Determine the (X, Y) coordinate at the center of the cell enclosing the given text.  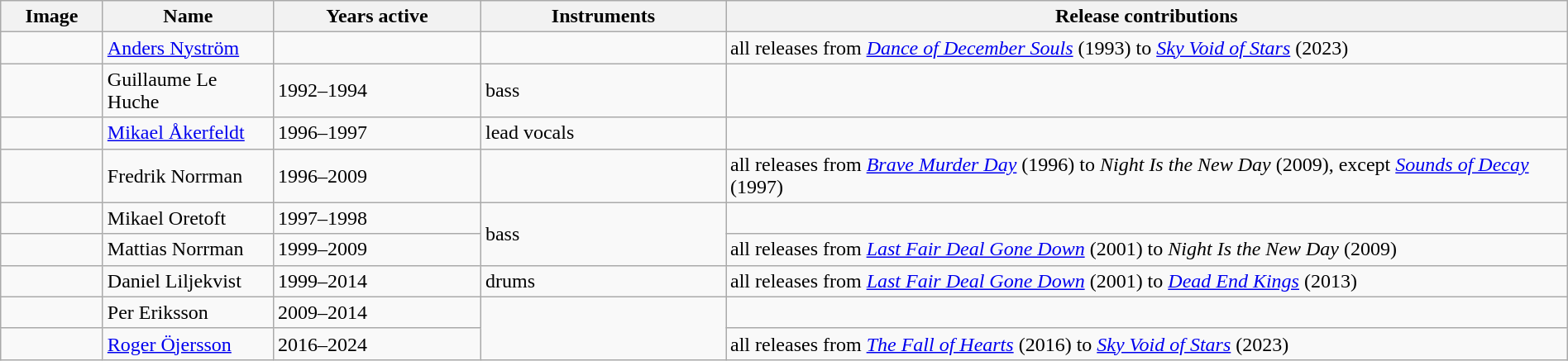
all releases from Last Fair Deal Gone Down (2001) to Dead End Kings (2013) (1147, 281)
Release contributions (1147, 17)
all releases from Dance of December Souls (1993) to Sky Void of Stars (2023) (1147, 48)
1999–2014 (377, 281)
Mikael Åkerfeldt (188, 133)
all releases from Brave Murder Day (1996) to Night Is the New Day (2009), except Sounds of Decay (1997) (1147, 175)
Mattias Norrman (188, 249)
Name (188, 17)
drums (603, 281)
1999–2009 (377, 249)
1992–1994 (377, 91)
1997–1998 (377, 218)
2016–2024 (377, 344)
1996–2009 (377, 175)
Fredrik Norrman (188, 175)
all releases from The Fall of Hearts (2016) to Sky Void of Stars (2023) (1147, 344)
2009–2014 (377, 312)
Per Eriksson (188, 312)
Anders Nyström (188, 48)
Daniel Liljekvist (188, 281)
all releases from Last Fair Deal Gone Down (2001) to Night Is the New Day (2009) (1147, 249)
Mikael Oretoft (188, 218)
Guillaume Le Huche (188, 91)
Roger Öjersson (188, 344)
Image (52, 17)
lead vocals (603, 133)
1996–1997 (377, 133)
Instruments (603, 17)
Years active (377, 17)
